From the cell containing the given text, extract its center point as (x, y) coordinate. 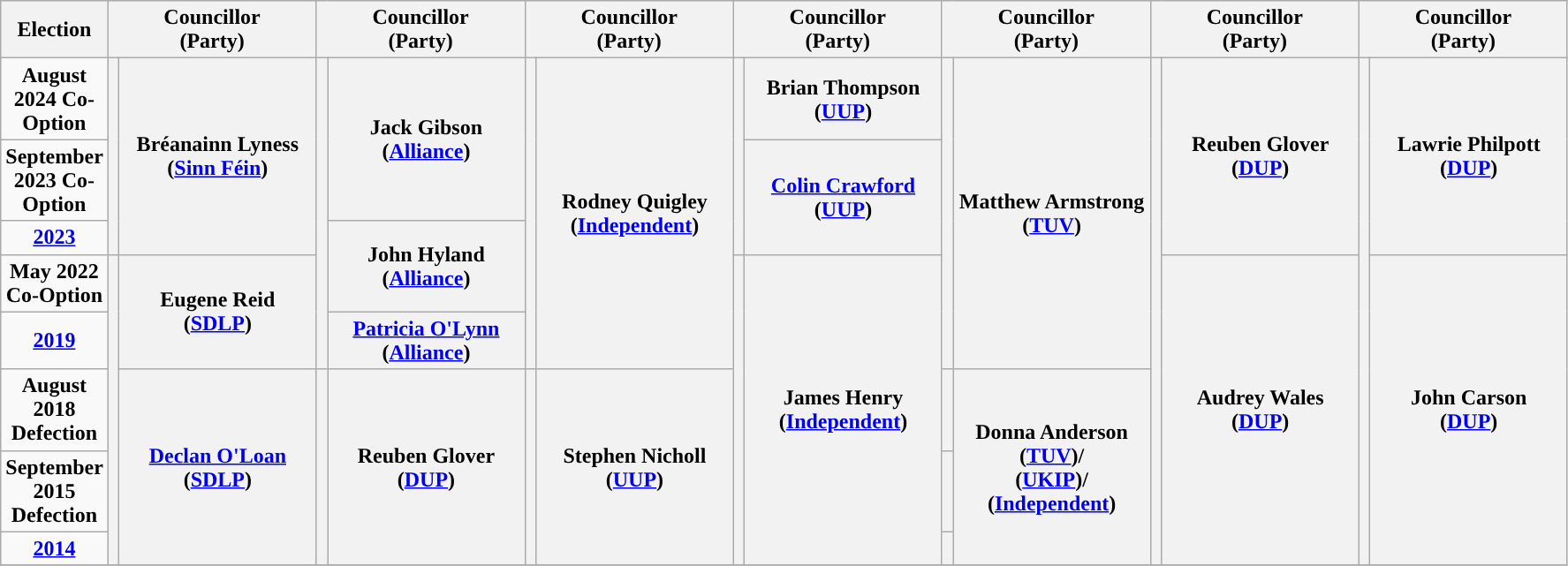
May 2022 Co-Option (55, 283)
September 2015 Defection (55, 491)
John Hyland (Alliance) (427, 267)
Patricia O'Lynn (Alliance) (427, 341)
Declan O'Loan (SDLP) (218, 467)
August 2018 Defection (55, 410)
Matthew Armstrong (TUV) (1052, 214)
John Carson (DUP) (1469, 410)
September 2023 Co-Option (55, 180)
Colin Crawford (UUP) (844, 197)
Lawrie Philpott (DUP) (1469, 156)
Brian Thompson (UUP) (844, 99)
Stephen Nicholl (UUP) (635, 467)
2019 (55, 341)
Audrey Wales (DUP) (1261, 410)
James Henry (Independent) (844, 410)
Jack Gibson (Alliance) (427, 140)
2023 (55, 238)
August 2024 Co-Option (55, 99)
Election (55, 30)
Rodney Quigley (Independent) (635, 214)
Bréanainn Lyness (Sinn Féin) (218, 156)
Donna Anderson (TUV)/ (UKIP)/ (Independent) (1052, 467)
2014 (55, 548)
Eugene Reid (SDLP) (218, 312)
